Capture the cell that displays the provided text and extract its (X, Y) central coordinate. 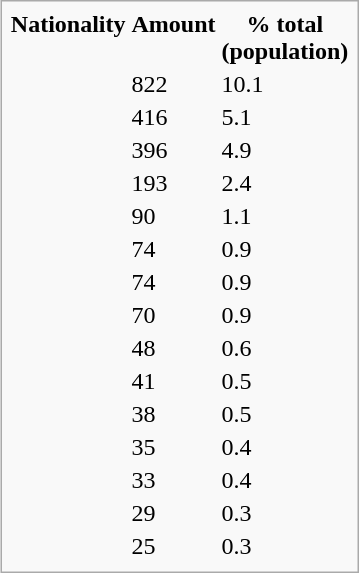
4.9 (285, 150)
193 (174, 183)
5.1 (285, 117)
25 (174, 546)
35 (174, 447)
48 (174, 348)
0.6 (285, 348)
41 (174, 381)
% total(population) (285, 38)
70 (174, 315)
Amount (174, 38)
38 (174, 414)
1.1 (285, 216)
396 (174, 150)
2.4 (285, 183)
Nationality (68, 38)
29 (174, 513)
822 (174, 84)
33 (174, 480)
90 (174, 216)
416 (174, 117)
10.1 (285, 84)
